Scan for the cell matching the given text and deliver its [x, y] coordinate at center. 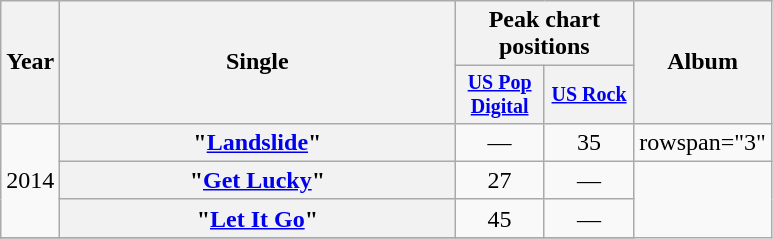
"Let It Go" [258, 218]
Year [30, 62]
27 [500, 180]
"Landslide" [258, 142]
Single [258, 62]
Album [703, 62]
"Get Lucky" [258, 180]
US Rock [588, 94]
2014 [30, 180]
Peak chartpositions [544, 34]
45 [500, 218]
rowspan="3" [703, 142]
35 [588, 142]
US Pop Digital [500, 94]
